Detect which cell encompasses the target text, then output its [X, Y] center coordinate. 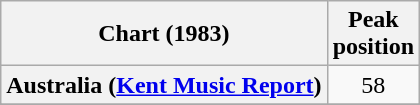
Chart (1983) [164, 34]
58 [373, 85]
Peakposition [373, 34]
Australia (Kent Music Report) [164, 85]
